For the text-containing cell, return its midpoint in (x, y) coordinate format. 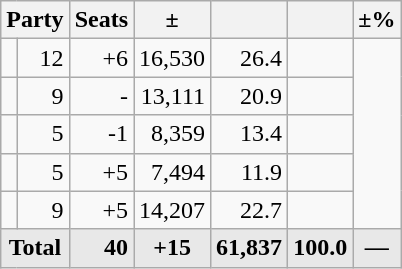
26.4 (250, 58)
14,207 (172, 210)
100.0 (320, 248)
Seats (101, 20)
11.9 (250, 172)
+6 (101, 58)
± (172, 20)
-1 (101, 134)
Party (35, 20)
20.9 (250, 96)
13,111 (172, 96)
±% (377, 20)
12 (43, 58)
— (377, 248)
22.7 (250, 210)
13.4 (250, 134)
7,494 (172, 172)
40 (101, 248)
61,837 (250, 248)
Total (35, 248)
+15 (172, 248)
8,359 (172, 134)
16,530 (172, 58)
- (101, 96)
